Extract the (x, y) coordinate from the center of the cell holding the provided text.  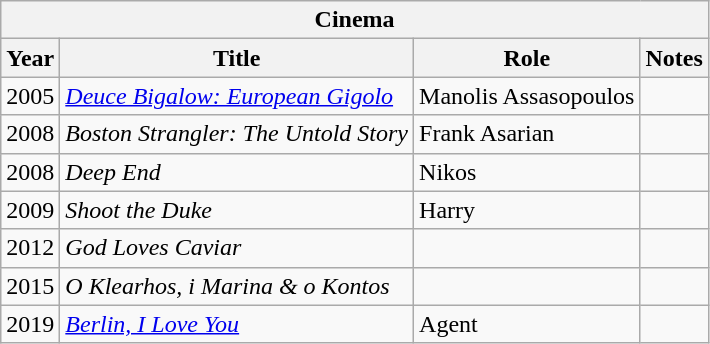
Deep End (237, 172)
Nikos (527, 172)
O Klearhos, i Marina & o Kontos (237, 286)
Cinema (355, 20)
Title (237, 58)
Year (30, 58)
Role (527, 58)
Harry (527, 210)
2015 (30, 286)
Manolis Assasopoulos (527, 96)
Frank Asarian (527, 134)
Notes (674, 58)
2009 (30, 210)
God Loves Caviar (237, 248)
Boston Strangler: The Untold Story (237, 134)
2012 (30, 248)
2019 (30, 324)
Deuce Bigalow: European Gigolo (237, 96)
Berlin, I Love You (237, 324)
2005 (30, 96)
Agent (527, 324)
Shoot the Duke (237, 210)
